Return the [x, y] coordinate for the center point of the cell that contains the specified text.  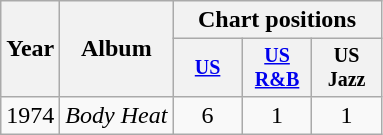
Body Heat [116, 115]
Year [30, 49]
USJazz [346, 68]
Album [116, 49]
USR&B [276, 68]
1974 [30, 115]
US [208, 68]
6 [208, 115]
Chart positions [277, 20]
